Return [x, y] of the center of cell containing provided text 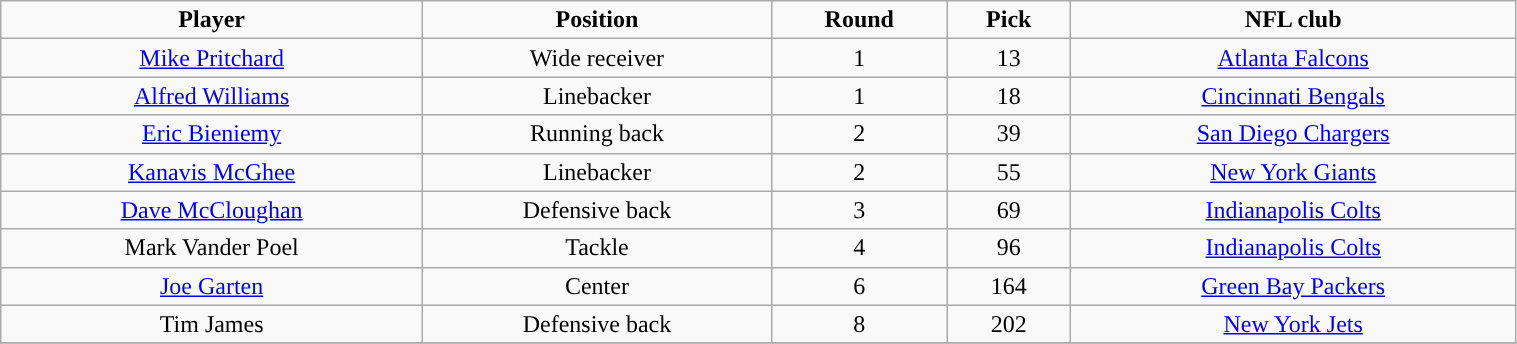
Mark Vander Poel [212, 248]
Alfred Williams [212, 96]
Atlanta Falcons [1293, 58]
Kanavis McGhee [212, 172]
Player [212, 20]
Wide receiver [598, 58]
39 [1008, 134]
3 [859, 210]
Tim James [212, 324]
18 [1008, 96]
Joe Garten [212, 286]
New York Giants [1293, 172]
4 [859, 248]
Eric Bieniemy [212, 134]
Center [598, 286]
Tackle [598, 248]
New York Jets [1293, 324]
Running back [598, 134]
San Diego Chargers [1293, 134]
96 [1008, 248]
164 [1008, 286]
55 [1008, 172]
NFL club [1293, 20]
Dave McCloughan [212, 210]
Position [598, 20]
69 [1008, 210]
13 [1008, 58]
Cincinnati Bengals [1293, 96]
202 [1008, 324]
Green Bay Packers [1293, 286]
Mike Pritchard [212, 58]
8 [859, 324]
6 [859, 286]
Round [859, 20]
Pick [1008, 20]
